Identify which cell holds the provided text, then report its (X, Y) central coordinate. 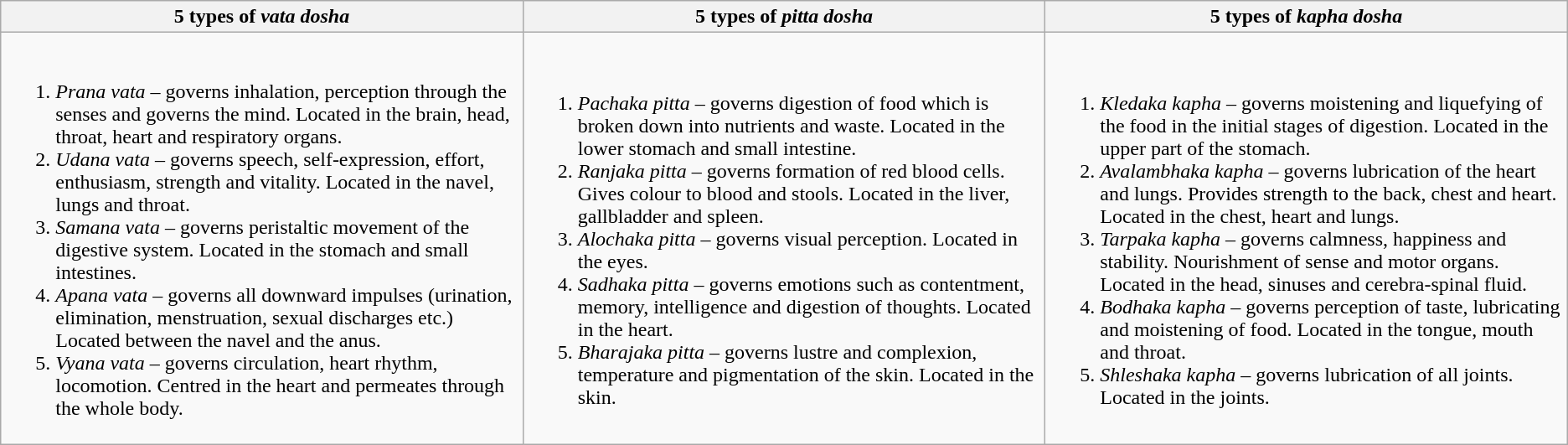
5 types of kapha dosha (1307, 17)
5 types of vata dosha (261, 17)
5 types of pitta dosha (784, 17)
